From the cell containing the given text, extract its center point as [X, Y] coordinate. 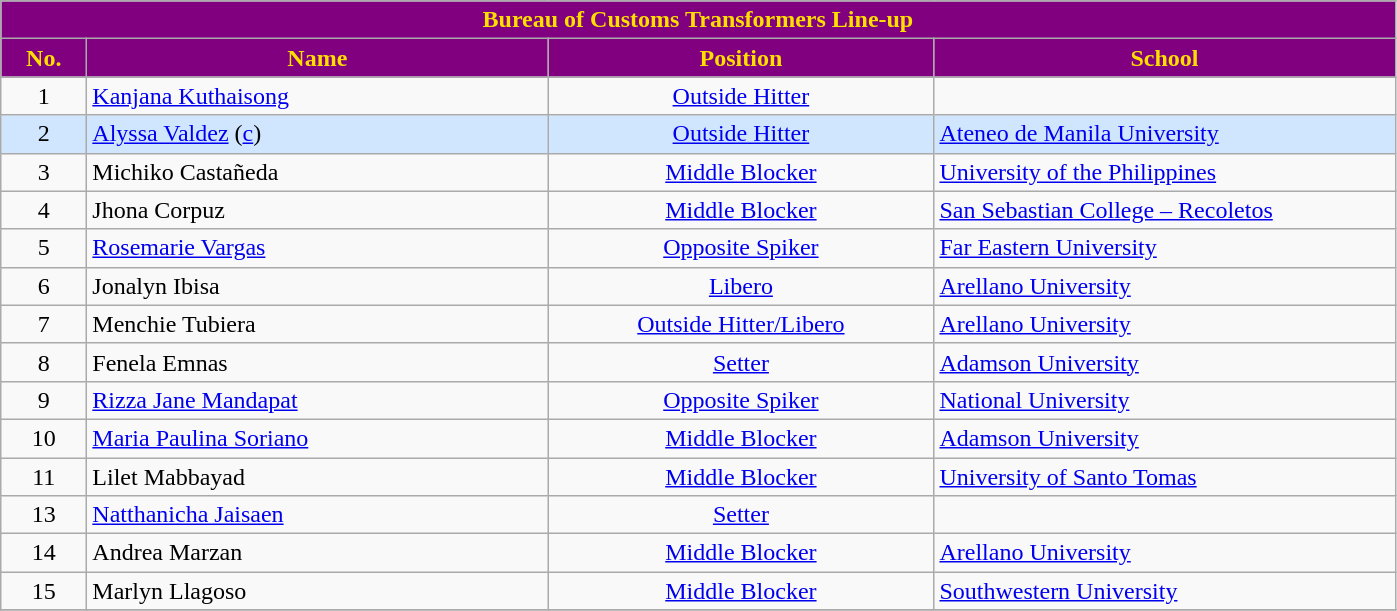
4 [44, 210]
Position [741, 58]
7 [44, 324]
Rizza Jane Mandapat [318, 400]
University of the Philippines [1164, 172]
Maria Paulina Soriano [318, 438]
11 [44, 477]
No. [44, 58]
Andrea Marzan [318, 553]
School [1164, 58]
5 [44, 248]
Michiko Castañeda [318, 172]
Lilet Mabbayad [318, 477]
Menchie Tubiera [318, 324]
Outside Hitter/Libero [741, 324]
San Sebastian College – Recoletos [1164, 210]
13 [44, 515]
Alyssa Valdez (c) [318, 134]
Marlyn Llagoso [318, 591]
Kanjana Kuthaisong [318, 96]
National University [1164, 400]
Fenela Emnas [318, 362]
15 [44, 591]
2 [44, 134]
Ateneo de Manila University [1164, 134]
3 [44, 172]
University of Santo Tomas [1164, 477]
Bureau of Customs Transformers Line-up [698, 20]
8 [44, 362]
Name [318, 58]
6 [44, 286]
9 [44, 400]
Rosemarie Vargas [318, 248]
14 [44, 553]
Libero [741, 286]
Southwestern University [1164, 591]
Jhona Corpuz [318, 210]
Jonalyn Ibisa [318, 286]
1 [44, 96]
10 [44, 438]
Far Eastern University [1164, 248]
Natthanicha Jaisaen [318, 515]
